Locate the cell with the specified text and output its [x, y] center coordinate. 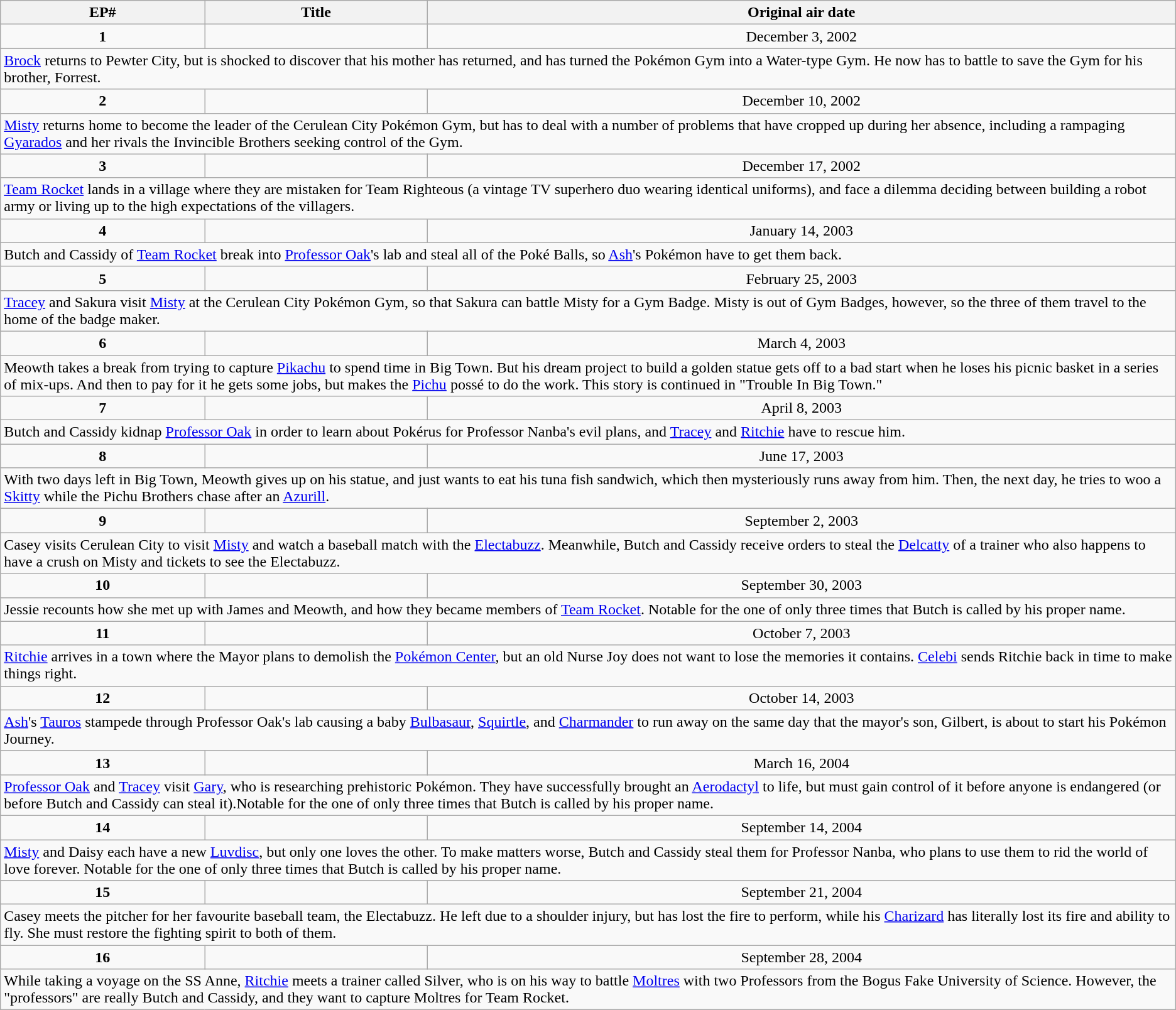
December 17, 2002 [802, 166]
6 [103, 343]
December 3, 2002 [802, 36]
5 [103, 278]
4 [103, 231]
Original air date [802, 13]
September 21, 2004 [802, 893]
3 [103, 166]
April 8, 2003 [802, 408]
June 17, 2003 [802, 456]
11 [103, 633]
October 14, 2003 [802, 698]
13 [103, 763]
16 [103, 957]
September 30, 2003 [802, 585]
October 7, 2003 [802, 633]
September 2, 2003 [802, 521]
12 [103, 698]
Butch and Cassidy of Team Rocket break into Professor Oak's lab and steal all of the Poké Balls, so Ash's Pokémon have to get them back. [588, 254]
2 [103, 101]
EP# [103, 13]
8 [103, 456]
14 [103, 827]
Butch and Cassidy kidnap Professor Oak in order to learn about Pokérus for Professor Nanba's evil plans, and Tracey and Ritchie have to rescue him. [588, 432]
September 28, 2004 [802, 957]
15 [103, 893]
March 4, 2003 [802, 343]
March 16, 2004 [802, 763]
7 [103, 408]
1 [103, 36]
Title [316, 13]
9 [103, 521]
February 25, 2003 [802, 278]
January 14, 2003 [802, 231]
10 [103, 585]
December 10, 2002 [802, 101]
September 14, 2004 [802, 827]
